Determine the [x, y] coordinate at the center of the cell enclosing the given text.  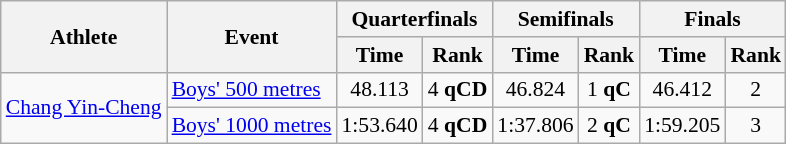
Boys' 500 metres [252, 90]
1 qC [610, 90]
1:53.640 [379, 126]
3 [756, 126]
48.113 [379, 90]
1:37.806 [535, 126]
46.412 [682, 90]
Boys' 1000 metres [252, 126]
Semifinals [566, 19]
2 [756, 90]
Finals [712, 19]
1:59.205 [682, 126]
2 qC [610, 126]
Event [252, 36]
Chang Yin-Cheng [84, 108]
Quarterfinals [414, 19]
Athlete [84, 36]
46.824 [535, 90]
